Provide the [x, y] coordinate of the cell's center where the given text is located.  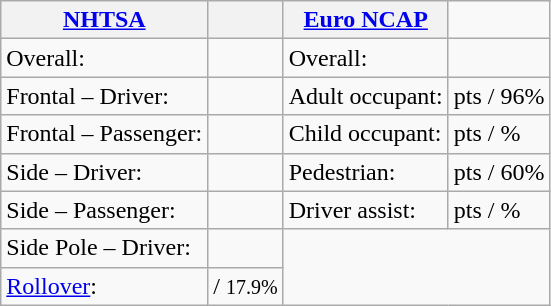
Pedestrian: [366, 172]
Child occupant: [366, 134]
Adult occupant: [366, 96]
Frontal – Driver: [104, 96]
NHTSA [104, 20]
pts / 60% [499, 172]
Driver assist: [366, 210]
/ 17.9% [246, 286]
Rollover: [104, 286]
Side – Passenger: [104, 210]
Side Pole – Driver: [104, 248]
pts / 96% [499, 96]
Side – Driver: [104, 172]
Frontal – Passenger: [104, 134]
Euro NCAP [366, 20]
